From the cell containing the given text, extract its center point as (x, y) coordinate. 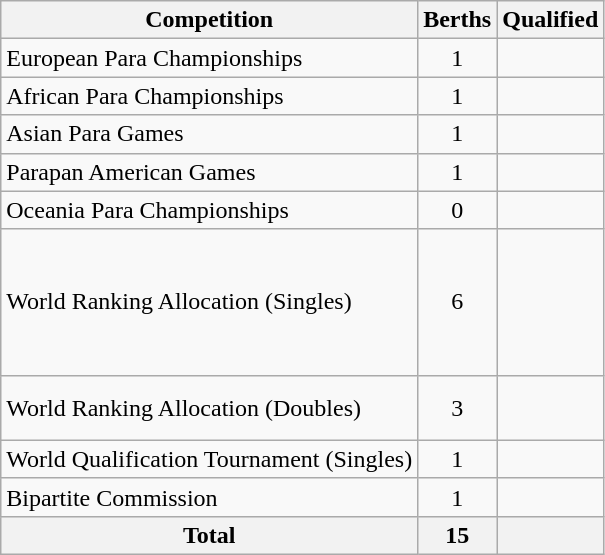
European Para Championships (210, 58)
Competition (210, 20)
Asian Para Games (210, 134)
3 (458, 408)
15 (458, 535)
World Ranking Allocation (Singles) (210, 302)
Berths (458, 20)
World Ranking Allocation (Doubles) (210, 408)
Total (210, 535)
6 (458, 302)
African Para Championships (210, 96)
Parapan American Games (210, 172)
Qualified (550, 20)
0 (458, 210)
World Qualification Tournament (Singles) (210, 459)
Bipartite Commission (210, 497)
Oceania Para Championships (210, 210)
